Return the (X, Y) coordinate for the center point of the cell that contains the specified text.  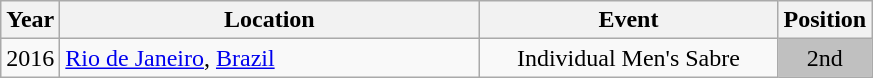
2nd (825, 58)
Rio de Janeiro, Brazil (270, 58)
Individual Men's Sabre (628, 58)
Location (270, 20)
2016 (30, 58)
Year (30, 20)
Event (628, 20)
Position (825, 20)
